For the text-containing cell, return its midpoint in [x, y] coordinate format. 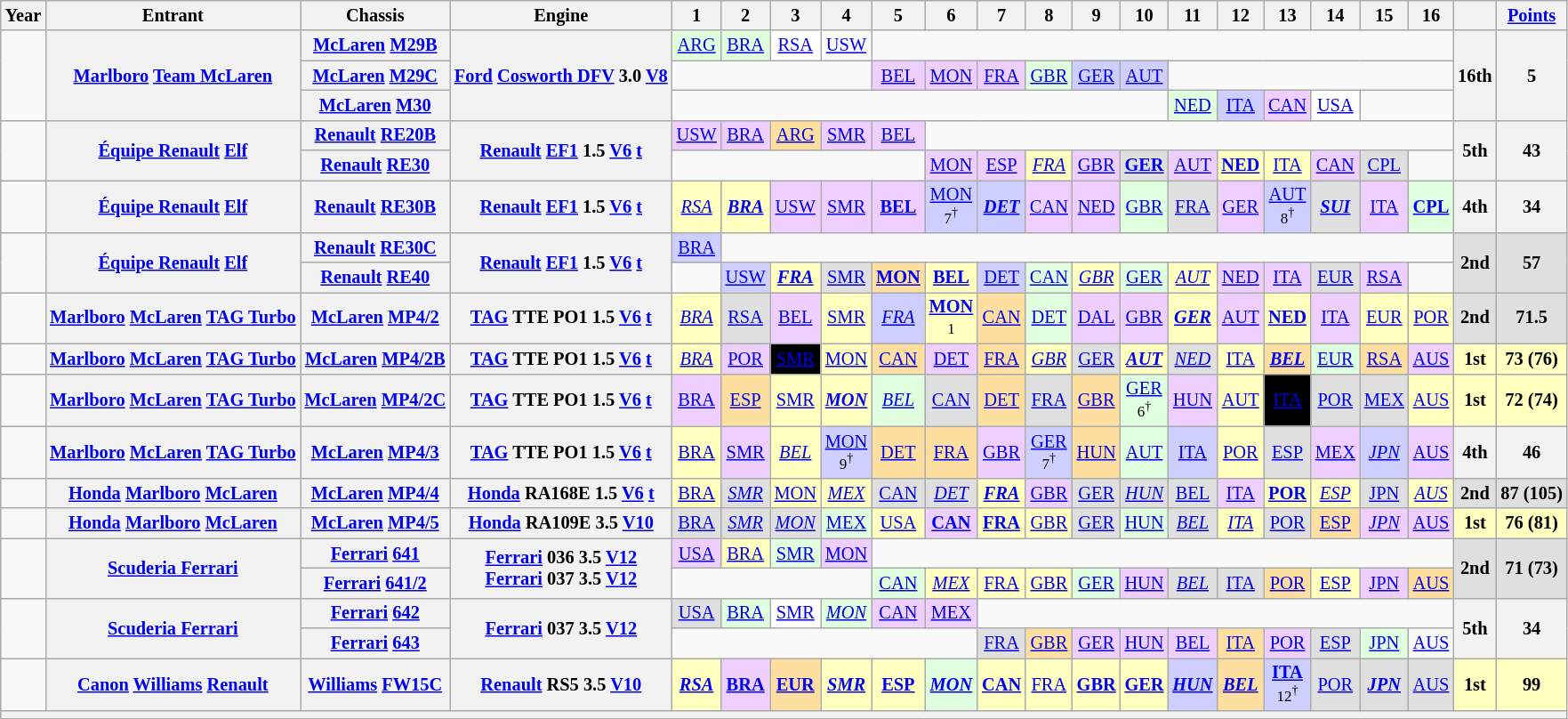
Ferrari 643 [375, 643]
Renault RE30C [375, 247]
Canon Williams Renault [173, 683]
2 [745, 15]
McLaren M29B [375, 45]
Ford Cosworth DFV 3.0 V8 [561, 75]
McLaren MP4/3 [375, 452]
3 [795, 15]
8 [1049, 15]
Ferrari 642 [375, 613]
McLaren MP4/2 [375, 318]
Points [1532, 15]
16th [1475, 75]
Chassis [375, 15]
73 (76) [1532, 359]
Marlboro Team McLaren [173, 75]
Williams FW15C [375, 683]
10 [1145, 15]
14 [1336, 15]
71 (73) [1532, 568]
71.5 [1532, 318]
McLaren M29C [375, 76]
72 (74) [1532, 400]
76 (81) [1532, 523]
McLaren MP4/2B [375, 359]
Entrant [173, 15]
McLaren MP4/5 [375, 523]
13 [1288, 15]
Renault RS5 3.5 V10 [561, 683]
Ferrari 641 [375, 553]
GER7† [1049, 452]
1 [697, 15]
ITA12† [1288, 683]
McLaren M30 [375, 105]
4 [847, 15]
9 [1097, 15]
MON7† [952, 206]
McLaren MP4/2C [375, 400]
12 [1240, 15]
AUT8† [1288, 206]
Honda RA168E 1.5 V6 t [561, 493]
57 [1532, 262]
Renault RE20B [375, 135]
99 [1532, 683]
6 [952, 15]
43 [1532, 149]
87 (105) [1532, 493]
Ferrari 641/2 [375, 583]
11 [1192, 15]
McLaren MP4/4 [375, 493]
SUI [1336, 206]
15 [1384, 15]
46 [1532, 452]
Renault RE30B [375, 206]
MON1 [952, 318]
Year [23, 15]
Engine [561, 15]
Ferrari 037 3.5 V12 [561, 628]
MON9† [847, 452]
Renault RE30 [375, 166]
DAL [1097, 318]
7 [1001, 15]
Ferrari 036 3.5 V12Ferrari 037 3.5 V12 [561, 568]
Honda RA109E 3.5 V10 [561, 523]
Renault RE40 [375, 278]
16 [1431, 15]
GER6† [1145, 400]
